Scan for the cell matching the given text and deliver its [x, y] coordinate at center. 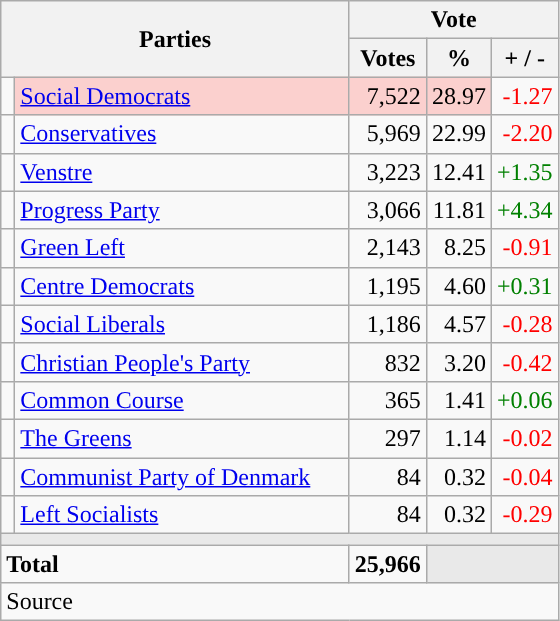
The Greens [182, 438]
Christian People's Party [182, 362]
1,186 [388, 324]
Source [280, 602]
Parties [176, 39]
Vote [454, 20]
-0.29 [524, 515]
+4.34 [524, 210]
1.14 [458, 438]
Centre Democrats [182, 286]
+1.35 [524, 172]
5,969 [388, 134]
Social Democrats [182, 96]
3,223 [388, 172]
-0.28 [524, 324]
+ / - [524, 58]
Left Socialists [182, 515]
1,195 [388, 286]
-0.42 [524, 362]
12.41 [458, 172]
+0.31 [524, 286]
Votes [388, 58]
-1.27 [524, 96]
4.57 [458, 324]
3,066 [388, 210]
Communist Party of Denmark [182, 477]
Venstre [182, 172]
297 [388, 438]
7,522 [388, 96]
Common Course [182, 400]
4.60 [458, 286]
11.81 [458, 210]
832 [388, 362]
2,143 [388, 248]
3.20 [458, 362]
-2.20 [524, 134]
-0.91 [524, 248]
25,966 [388, 564]
Social Liberals [182, 324]
Conservatives [182, 134]
22.99 [458, 134]
Total [176, 564]
365 [388, 400]
-0.02 [524, 438]
1.41 [458, 400]
8.25 [458, 248]
+0.06 [524, 400]
% [458, 58]
28.97 [458, 96]
Green Left [182, 248]
-0.04 [524, 477]
Progress Party [182, 210]
